Provide the (x, y) coordinate of the cell's center where the given text is located.  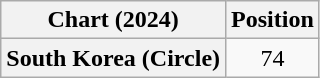
74 (273, 58)
South Korea (Circle) (114, 58)
Position (273, 20)
Chart (2024) (114, 20)
